Output the [X, Y] coordinate of the center of the cell containing the given text.  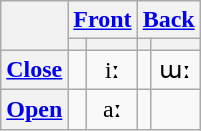
iː [112, 70]
Open [34, 109]
ɯː [175, 70]
Front [102, 20]
aː [112, 109]
Close [34, 70]
Back [168, 20]
